Extract the [X, Y] coordinate from the center of the cell holding the provided text.  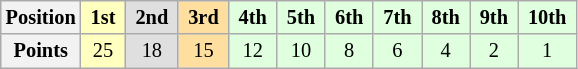
2 [494, 51]
2nd [152, 17]
1st [104, 17]
7th [397, 17]
3rd [203, 17]
18 [152, 51]
8 [349, 51]
15 [203, 51]
Position [41, 17]
6 [397, 51]
4 [446, 51]
1 [547, 51]
8th [446, 17]
Points [41, 51]
25 [104, 51]
10 [301, 51]
12 [253, 51]
10th [547, 17]
9th [494, 17]
5th [301, 17]
6th [349, 17]
4th [253, 17]
